Capture the cell that displays the provided text and extract its [x, y] central coordinate. 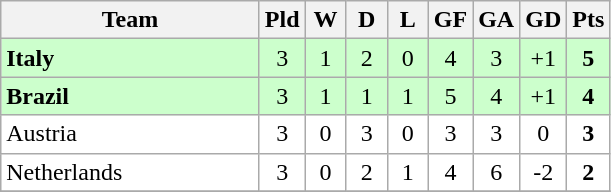
GA [496, 20]
Pld [282, 20]
W [326, 20]
L [408, 20]
Pts [588, 20]
Team [130, 20]
Brazil [130, 96]
Netherlands [130, 172]
Italy [130, 58]
Austria [130, 134]
GD [544, 20]
6 [496, 172]
-2 [544, 172]
GF [450, 20]
D [366, 20]
